Return [x, y] of the center of cell containing provided text 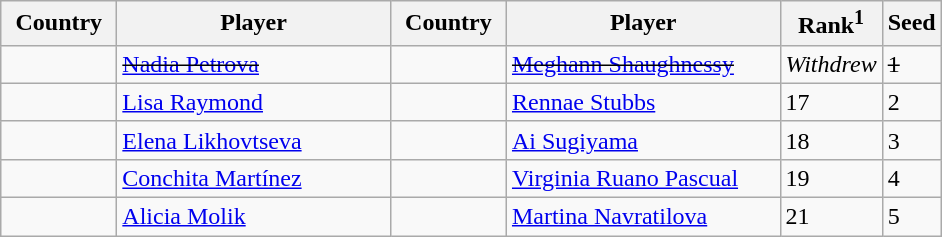
Meghann Shaughnessy [643, 64]
5 [912, 217]
17 [831, 102]
Rennae Stubbs [643, 102]
2 [912, 102]
4 [912, 178]
19 [831, 178]
Withdrew [831, 64]
18 [831, 140]
21 [831, 217]
Seed [912, 24]
Lisa Raymond [254, 102]
1 [912, 64]
3 [912, 140]
Alicia Molik [254, 217]
Rank1 [831, 24]
Conchita Martínez [254, 178]
Virginia Ruano Pascual [643, 178]
Nadia Petrova [254, 64]
Elena Likhovtseva [254, 140]
Martina Navratilova [643, 217]
Ai Sugiyama [643, 140]
